Scan for the cell matching the given text and deliver its (X, Y) coordinate at center. 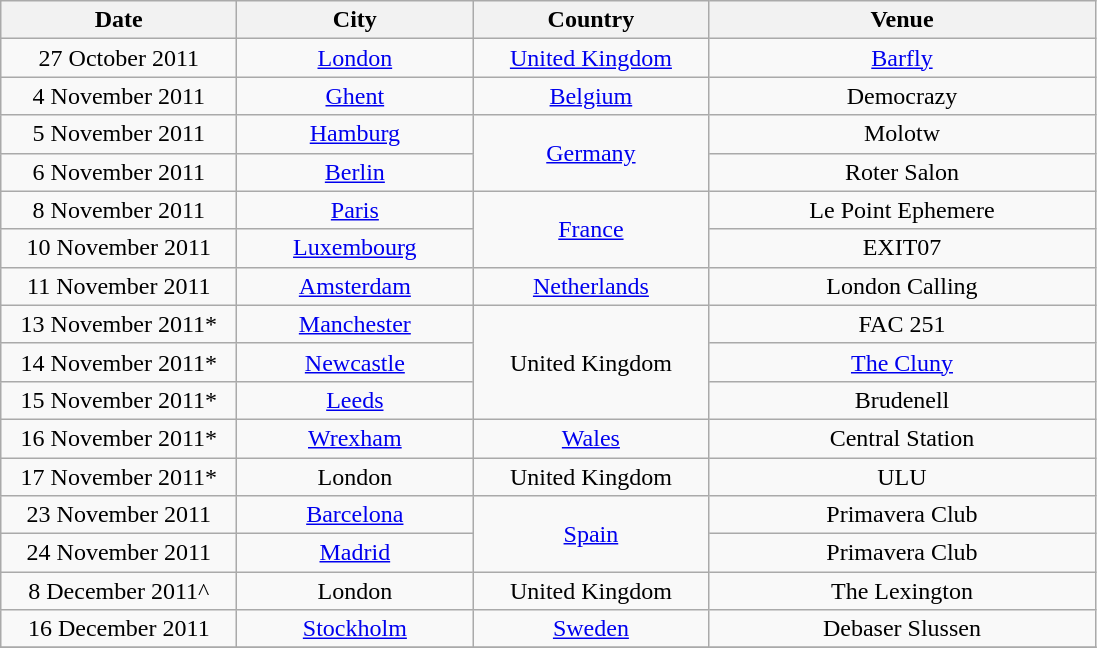
Stockholm (355, 629)
Ghent (355, 96)
8 November 2011 (119, 210)
City (355, 20)
Barcelona (355, 515)
Spain (591, 534)
Wales (591, 438)
4 November 2011 (119, 96)
10 November 2011 (119, 248)
Leeds (355, 400)
Belgium (591, 96)
11 November 2011 (119, 286)
Madrid (355, 553)
23 November 2011 (119, 515)
Wrexham (355, 438)
6 November 2011 (119, 172)
Manchester (355, 324)
Germany (591, 153)
Barfly (902, 58)
5 November 2011 (119, 134)
16 November 2011* (119, 438)
London Calling (902, 286)
Amsterdam (355, 286)
Democrazy (902, 96)
Central Station (902, 438)
EXIT07 (902, 248)
17 November 2011* (119, 477)
Brudenell (902, 400)
Date (119, 20)
27 October 2011 (119, 58)
Molotw (902, 134)
Paris (355, 210)
14 November 2011* (119, 362)
8 December 2011^ (119, 591)
Berlin (355, 172)
15 November 2011* (119, 400)
FAC 251 (902, 324)
Netherlands (591, 286)
Le Point Ephemere (902, 210)
The Cluny (902, 362)
16 December 2011 (119, 629)
Newcastle (355, 362)
Hamburg (355, 134)
France (591, 229)
Sweden (591, 629)
Roter Salon (902, 172)
24 November 2011 (119, 553)
The Lexington (902, 591)
ULU (902, 477)
Country (591, 20)
13 November 2011* (119, 324)
Venue (902, 20)
Debaser Slussen (902, 629)
Luxembourg (355, 248)
